Determine the [X, Y] coordinate at the center of the cell enclosing the given text.  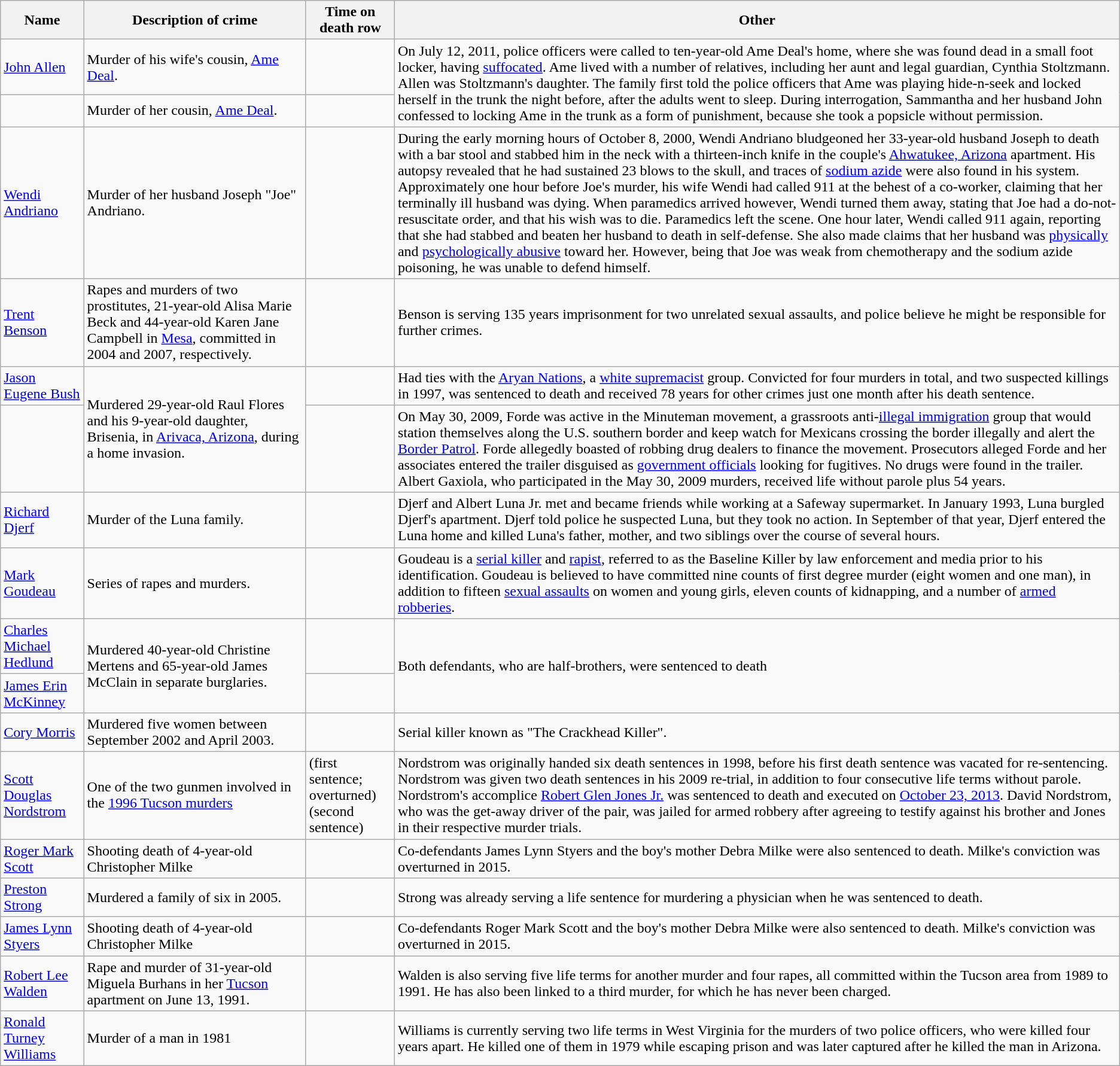
Murdered 40-year-old Christine Mertens and 65-year-old James McClain in separate burglaries. [195, 665]
Other [757, 20]
Murder of the Luna family. [195, 520]
John Allen [42, 67]
Wendi Andriano [42, 203]
Time on death row [350, 20]
Both defendants, who are half-brothers, were sentenced to death [757, 665]
Murdered a family of six in 2005. [195, 897]
Co-defendants Roger Mark Scott and the boy's mother Debra Milke were also sentenced to death. Milke's conviction was overturned in 2015. [757, 937]
Co-defendants James Lynn Styers and the boy's mother Debra Milke were also sentenced to death. Milke's conviction was overturned in 2015. [757, 858]
Murdered five women between September 2002 and April 2003. [195, 732]
James Lynn Styers [42, 937]
Trent Benson [42, 322]
Serial killer known as "The Crackhead Killer". [757, 732]
Benson is serving 135 years imprisonment for two unrelated sexual assaults, and police believe he might be responsible for further crimes. [757, 322]
Murder of a man in 1981 [195, 1038]
One of the two gunmen involved in the 1996 Tucson murders [195, 795]
Preston Strong [42, 897]
Ronald Turney Williams [42, 1038]
Murder of her cousin, Ame Deal. [195, 111]
Name [42, 20]
Murder of her husband Joseph "Joe" Andriano. [195, 203]
Rape and murder of 31-year-old Miguela Burhans in her Tucson apartment on June 13, 1991. [195, 983]
Series of rapes and murders. [195, 583]
Roger Mark Scott [42, 858]
Murder of his wife's cousin, Ame Deal. [195, 67]
Robert Lee Walden [42, 983]
Description of crime [195, 20]
Scott Douglas Nordstrom [42, 795]
James Erin McKinney [42, 693]
Richard Djerf [42, 520]
Jason Eugene Bush [42, 385]
Mark Goudeau [42, 583]
(first sentence; overturned) (second sentence) [350, 795]
Strong was already serving a life sentence for murdering a physician when he was sentenced to death. [757, 897]
Murdered 29-year-old Raul Flores and his 9-year-old daughter, Brisenia, in Arivaca, Arizona, during a home invasion. [195, 430]
Cory Morris [42, 732]
Charles Michael Hedlund [42, 646]
